Identify which cell holds the provided text, then report its [x, y] central coordinate. 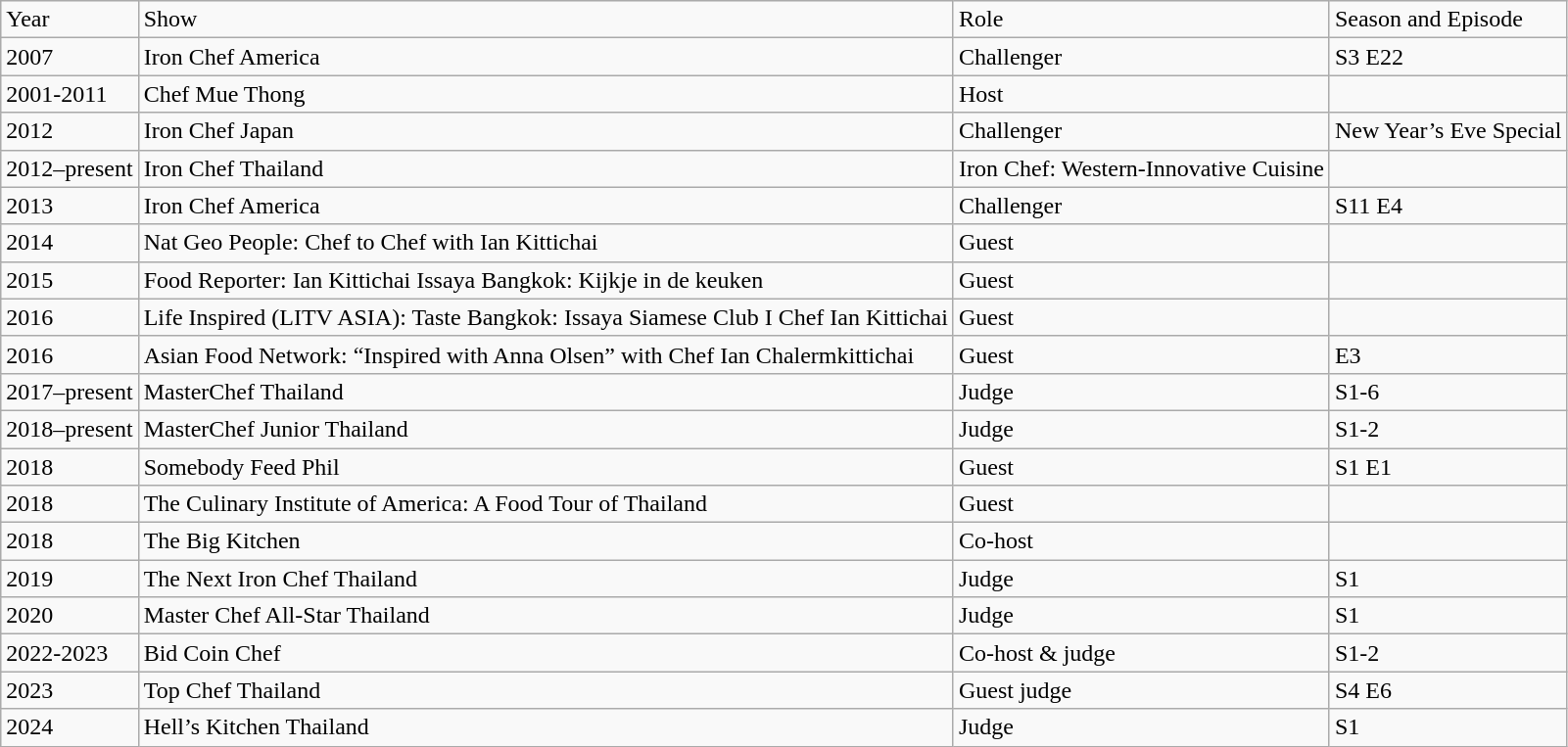
Asian Food Network: “Inspired with Anna Olsen” with Chef Ian Chalermkittichai [546, 354]
Host [1141, 94]
2024 [70, 727]
2019 [70, 579]
2018–present [70, 429]
Master Chef All-Star Thailand [546, 616]
MasterChef Thailand [546, 392]
Iron Chef Thailand [546, 168]
2022-2023 [70, 653]
2015 [70, 280]
S11 E4 [1448, 206]
Nat Geo People: Chef to Chef with Ian Kittichai [546, 243]
Iron Chef Japan [546, 131]
MasterChef Junior Thailand [546, 429]
Top Chef Thailand [546, 690]
Year [70, 20]
Life Inspired (LITV ASIA): Taste Bangkok: Issaya Siamese Club I Chef Ian Kittichai [546, 317]
Season and Episode [1448, 20]
Chef Mue Thong [546, 94]
Hell’s Kitchen Thailand [546, 727]
S4 E6 [1448, 690]
2007 [70, 57]
S3 E22 [1448, 57]
Co-host & judge [1141, 653]
New Year’s Eve Special [1448, 131]
2014 [70, 243]
2013 [70, 206]
2020 [70, 616]
Somebody Feed Phil [546, 467]
S1 E1 [1448, 467]
Bid Coin Chef [546, 653]
Show [546, 20]
Co-host [1141, 541]
Guest judge [1141, 690]
The Culinary Institute of America: A Food Tour of Thailand [546, 504]
Iron Chef: Western-Innovative Cuisine [1141, 168]
2017–present [70, 392]
The Big Kitchen [546, 541]
2012–present [70, 168]
2023 [70, 690]
2001-2011 [70, 94]
The Next Iron Chef Thailand [546, 579]
S1-6 [1448, 392]
E3 [1448, 354]
Food Reporter: Ian Kittichai Issaya Bangkok: Kijkje in de keuken [546, 280]
2012 [70, 131]
Role [1141, 20]
